Extract the (x, y) coordinate from the center of the cell holding the provided text.  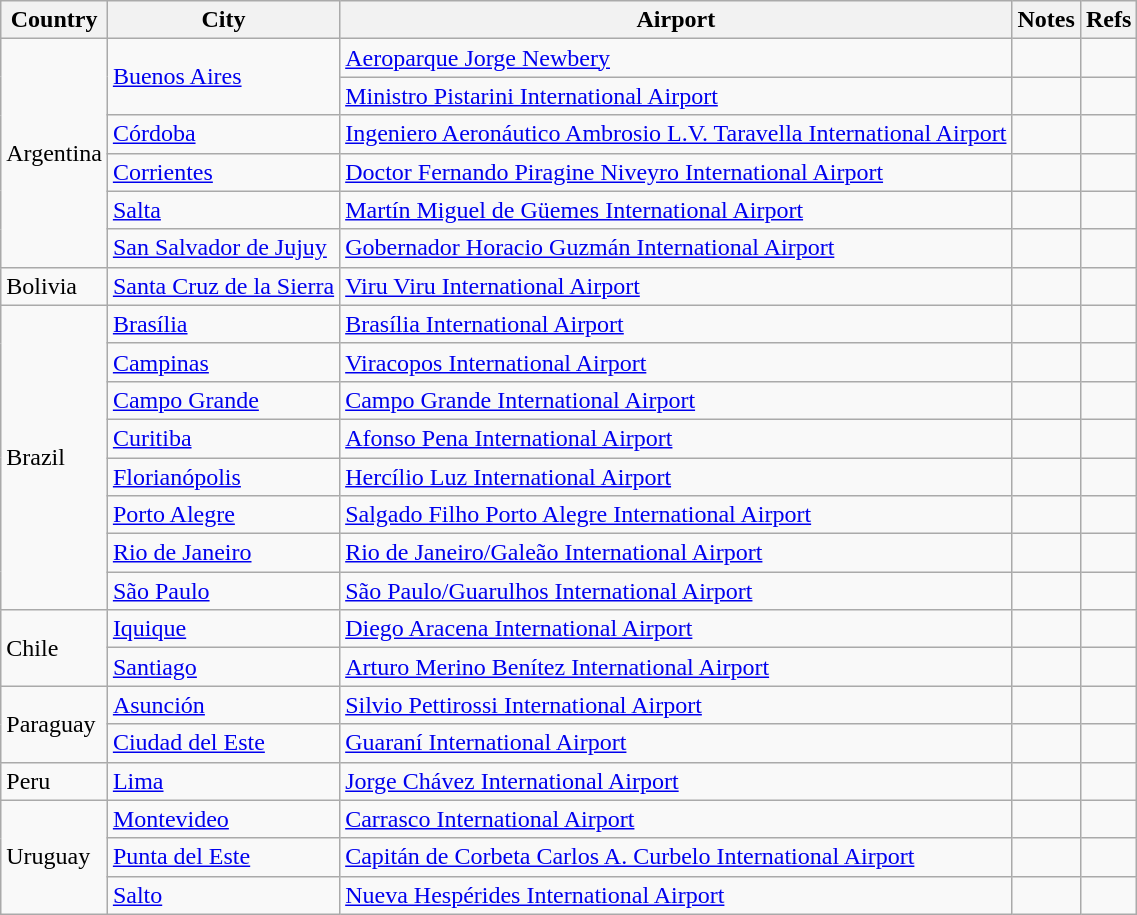
Paraguay (54, 724)
Campo Grande (223, 400)
Viru Viru International Airport (676, 286)
Peru (54, 781)
Jorge Chávez International Airport (676, 781)
Santiago (223, 667)
Martín Miguel de Güemes International Airport (676, 210)
Brazil (54, 457)
Refs (1108, 20)
Notes (1046, 20)
Rio de Janeiro (223, 553)
Ministro Pistarini International Airport (676, 96)
Chile (54, 648)
Campo Grande International Airport (676, 400)
Doctor Fernando Piragine Niveyro International Airport (676, 172)
Curitiba (223, 438)
Brasília International Airport (676, 324)
Buenos Aires (223, 77)
Punta del Este (223, 857)
Argentina (54, 153)
Salgado Filho Porto Alegre International Airport (676, 515)
Viracopos International Airport (676, 362)
Afonso Pena International Airport (676, 438)
Carrasco International Airport (676, 819)
Aeroparque Jorge Newbery (676, 58)
Airport (676, 20)
Arturo Merino Benítez International Airport (676, 667)
Country (54, 20)
Brasília (223, 324)
Uruguay (54, 857)
Campinas (223, 362)
City (223, 20)
Hercílio Luz International Airport (676, 477)
Ingeniero Aeronáutico Ambrosio L.V. Taravella International Airport (676, 134)
Rio de Janeiro/Galeão International Airport (676, 553)
Asunción (223, 705)
Córdoba (223, 134)
Iquique (223, 629)
Capitán de Corbeta Carlos A. Curbelo International Airport (676, 857)
Santa Cruz de la Sierra (223, 286)
São Paulo (223, 591)
Corrientes (223, 172)
Salta (223, 210)
Montevideo (223, 819)
Silvio Pettirossi International Airport (676, 705)
Gobernador Horacio Guzmán International Airport (676, 248)
Diego Aracena International Airport (676, 629)
Guaraní International Airport (676, 743)
Florianópolis (223, 477)
Bolivia (54, 286)
Lima (223, 781)
Nueva Hespérides International Airport (676, 895)
Ciudad del Este (223, 743)
San Salvador de Jujuy (223, 248)
Salto (223, 895)
São Paulo/Guarulhos International Airport (676, 591)
Porto Alegre (223, 515)
